For the text-containing cell, return its midpoint in [X, Y] coordinate format. 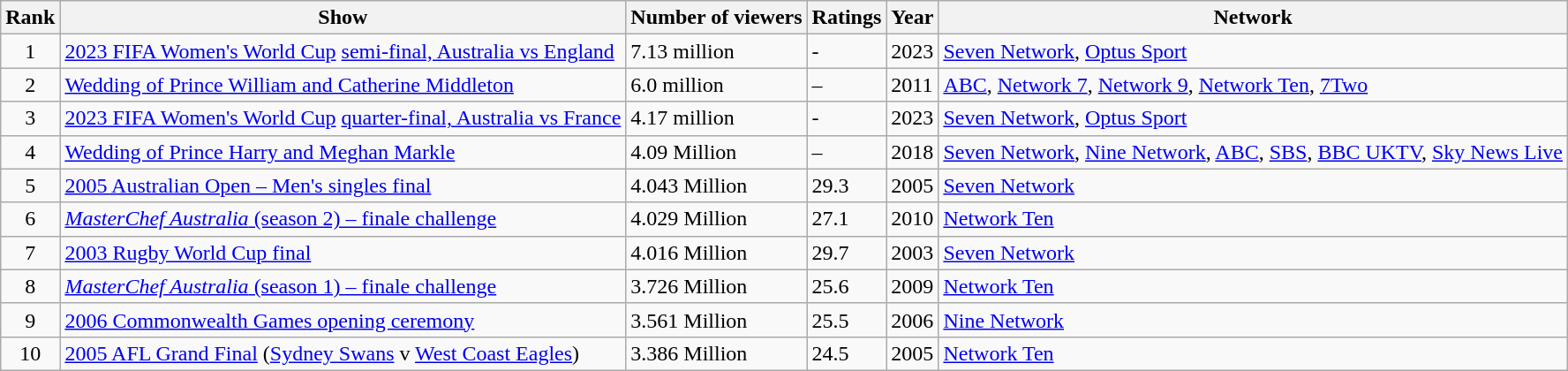
Show [343, 18]
7.13 million [717, 51]
Seven Network, Nine Network, ABC, SBS, BBC UKTV, Sky News Live [1254, 152]
25.5 [847, 320]
5 [30, 185]
3 [30, 118]
2006 Commonwealth Games opening ceremony [343, 320]
ABC, Network 7, Network 9, Network Ten, 7Two [1254, 85]
2010 [913, 219]
3.561 Million [717, 320]
2009 [913, 286]
Wedding of Prince William and Catherine Middleton [343, 85]
Year [913, 18]
MasterChef Australia (season 2) – finale challenge [343, 219]
2018 [913, 152]
Rank [30, 18]
MasterChef Australia (season 1) – finale challenge [343, 286]
2 [30, 85]
2003 [913, 253]
2005 AFL Grand Final (Sydney Swans v West Coast Eagles) [343, 353]
27.1 [847, 219]
6.0 million [717, 85]
2011 [913, 85]
2003 Rugby World Cup final [343, 253]
Network [1254, 18]
9 [30, 320]
29.3 [847, 185]
7 [30, 253]
2023 FIFA Women's World Cup quarter-final, Australia vs France [343, 118]
Wedding of Prince Harry and Meghan Markle [343, 152]
3.726 Million [717, 286]
4.09 Million [717, 152]
6 [30, 219]
2005 Australian Open – Men's singles final [343, 185]
4.029 Million [717, 219]
1 [30, 51]
4 [30, 152]
Number of viewers [717, 18]
4.016 Million [717, 253]
2023 FIFA Women's World Cup semi-final, Australia vs England [343, 51]
2006 [913, 320]
24.5 [847, 353]
3.386 Million [717, 353]
25.6 [847, 286]
29.7 [847, 253]
10 [30, 353]
4.17 million [717, 118]
Ratings [847, 18]
Nine Network [1254, 320]
4.043 Million [717, 185]
8 [30, 286]
